Find where the given text appears and provide that cell's center as (X, Y) coordinate. 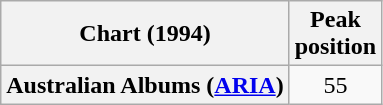
55 (335, 85)
Chart (1994) (145, 34)
Australian Albums (ARIA) (145, 85)
Peakposition (335, 34)
